Capture the cell that displays the provided text and extract its (X, Y) central coordinate. 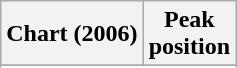
Peakposition (189, 34)
Chart (2006) (72, 34)
